Determine the (X, Y) coordinate at the center of the cell enclosing the given text.  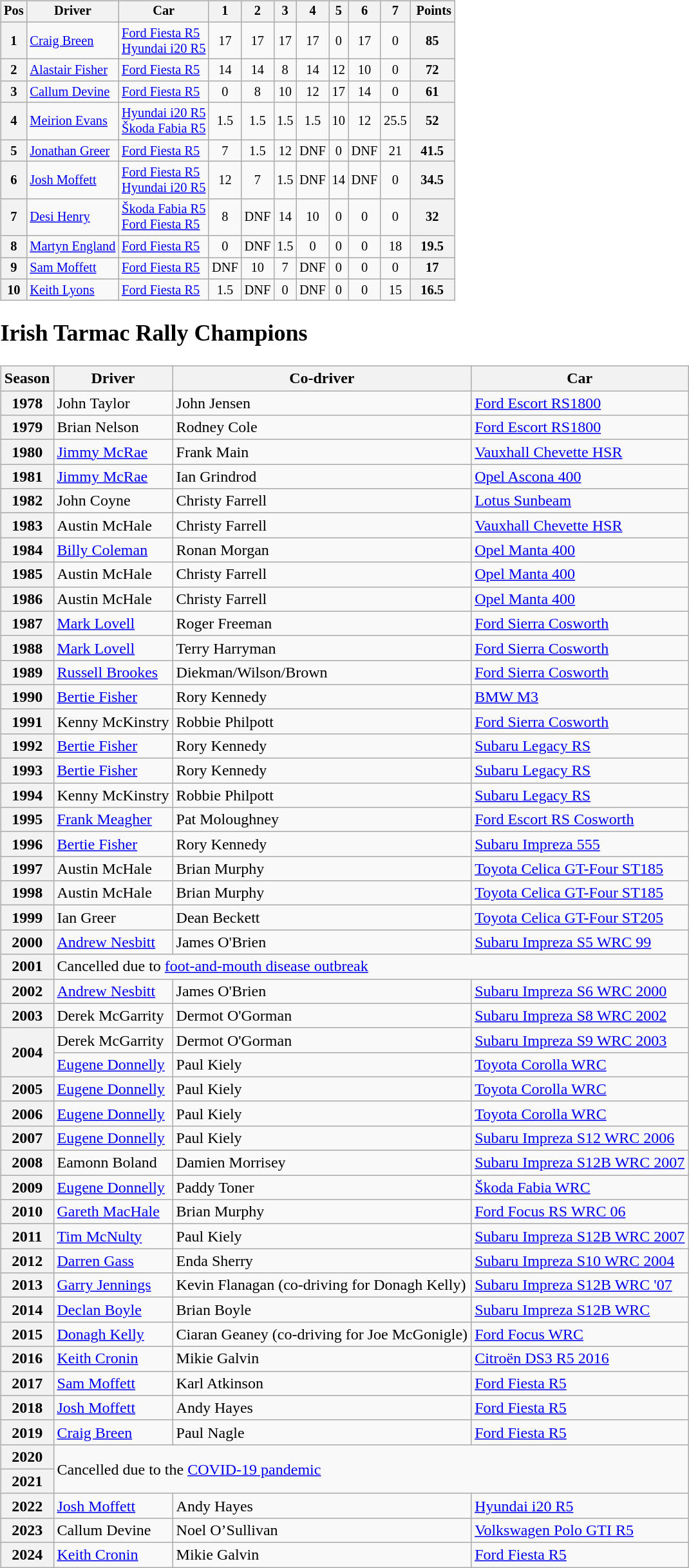
2010 (27, 1212)
Subaru Impreza S5 WRC 99 (580, 942)
Frank Meagher (113, 820)
2022 (27, 1506)
Russell Brookes (113, 672)
Škoda Fabia R5Ford Fiesta R5 (164, 217)
Co-driver (322, 379)
32 (433, 217)
Meirion Evans (72, 121)
Cancelled due to foot-and-mouth disease outbreak (371, 967)
Billy Coleman (113, 550)
1989 (27, 672)
1980 (27, 452)
1996 (27, 844)
Martyn England (72, 247)
2005 (27, 1089)
2017 (27, 1383)
2023 (27, 1531)
Garry Jennings (113, 1285)
Ronan Morgan (322, 550)
Volkswagen Polo GTI R5 (580, 1531)
1994 (27, 795)
John Jensen (322, 403)
Ian Greer (113, 918)
1992 (27, 746)
2015 (27, 1334)
Hyundai i20 R5Škoda Fabia R5 (164, 121)
Paddy Toner (322, 1187)
1986 (27, 599)
Škoda Fabia WRC (580, 1187)
Subaru Impreza S9 WRC 2003 (580, 1040)
21 (395, 151)
1990 (27, 697)
2002 (27, 991)
2000 (27, 942)
Pat Moloughney (322, 820)
Brian Boyle (322, 1310)
Damien Morrisey (322, 1163)
52 (433, 121)
2019 (27, 1432)
Paul Nagle (322, 1432)
Subaru Impreza S10 WRC 2004 (580, 1261)
Kevin Flanagan (co-driving for Donagh Kelly) (322, 1285)
1995 (27, 820)
1998 (27, 893)
Hyundai i20 R5 (580, 1506)
2014 (27, 1310)
Lotus Sunbeam (580, 501)
Noel O’Sullivan (322, 1531)
1983 (27, 525)
Terry Harryman (322, 648)
Darren Gass (113, 1261)
2006 (27, 1113)
1987 (27, 623)
2011 (27, 1236)
1985 (27, 574)
Opel Ascona 400 (580, 477)
John Taylor (113, 403)
2018 (27, 1408)
72 (433, 70)
Enda Sherry (322, 1261)
19.5 (433, 247)
Subaru Impreza S6 WRC 2000 (580, 991)
Subaru Impreza S8 WRC 2002 (580, 1015)
Subaru Impreza S12 WRC 2006 (580, 1138)
2001 (27, 967)
1984 (27, 550)
BMW M3 (580, 697)
1981 (27, 477)
Ford Focus WRC (580, 1334)
Frank Main (322, 452)
2004 (27, 1052)
Points (433, 12)
2007 (27, 1138)
Keith Lyons (72, 290)
Season (27, 379)
1982 (27, 501)
Diekman/Wilson/Brown (322, 672)
Brian Nelson (113, 428)
Desi Henry (72, 217)
2020 (27, 1457)
Subaru Impreza S12B WRC (580, 1310)
2021 (27, 1481)
16.5 (433, 290)
Ciaran Geaney (co-driving for Joe McGonigle) (322, 1334)
1991 (27, 721)
Rodney Cole (322, 428)
2016 (27, 1359)
Subaru Impreza 555 (580, 844)
Dean Beckett (322, 918)
25.5 (395, 121)
1979 (27, 428)
2012 (27, 1261)
18 (395, 247)
Pos (14, 12)
1993 (27, 771)
Eamonn Boland (113, 1163)
John Coyne (113, 501)
Toyota Celica GT-Four ST205 (580, 918)
Ford Escort RS Cosworth (580, 820)
Gareth MacHale (113, 1212)
Karl Atkinson (322, 1383)
1997 (27, 869)
Ford Focus RS WRC 06 (580, 1212)
1999 (27, 918)
2008 (27, 1163)
2013 (27, 1285)
61 (433, 92)
2003 (27, 1015)
41.5 (433, 151)
1988 (27, 648)
Donagh Kelly (113, 1334)
2024 (27, 1555)
2009 (27, 1187)
Jonathan Greer (72, 151)
Roger Freeman (322, 623)
Cancelled due to the COVID-19 pandemic (371, 1469)
Alastair Fisher (72, 70)
Citroën DS3 R5 2016 (580, 1359)
Declan Boyle (113, 1310)
15 (395, 290)
1978 (27, 403)
34.5 (433, 180)
9 (14, 269)
Tim McNulty (113, 1236)
Ian Grindrod (322, 477)
Subaru Impreza S12B WRC '07 (580, 1285)
85 (433, 41)
